Return the [X, Y] coordinate for the center point of the cell that contains the specified text.  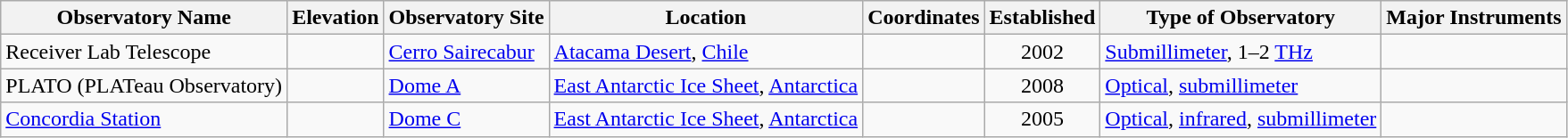
Optical, submillimeter [1240, 85]
Observatory Name [145, 18]
Type of Observatory [1240, 18]
Established [1042, 18]
2008 [1042, 85]
Concordia Station [145, 119]
Optical, infrared, submillimeter [1240, 119]
Coordinates [924, 18]
Elevation [336, 18]
Receiver Lab Telescope [145, 52]
Atacama Desert, Chile [706, 52]
Location [706, 18]
Dome A [466, 85]
PLATO (PLATeau Observatory) [145, 85]
Dome C [466, 119]
Observatory Site [466, 18]
Major Instruments [1474, 18]
Submillimeter, 1–2 THz [1240, 52]
2005 [1042, 119]
Cerro Sairecabur [466, 52]
2002 [1042, 52]
